Return the [x, y] coordinate for the center point of the cell that contains the specified text.  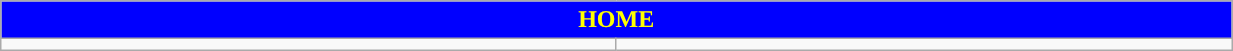
HOME [616, 20]
